From the cell containing the given text, extract its center point as [x, y] coordinate. 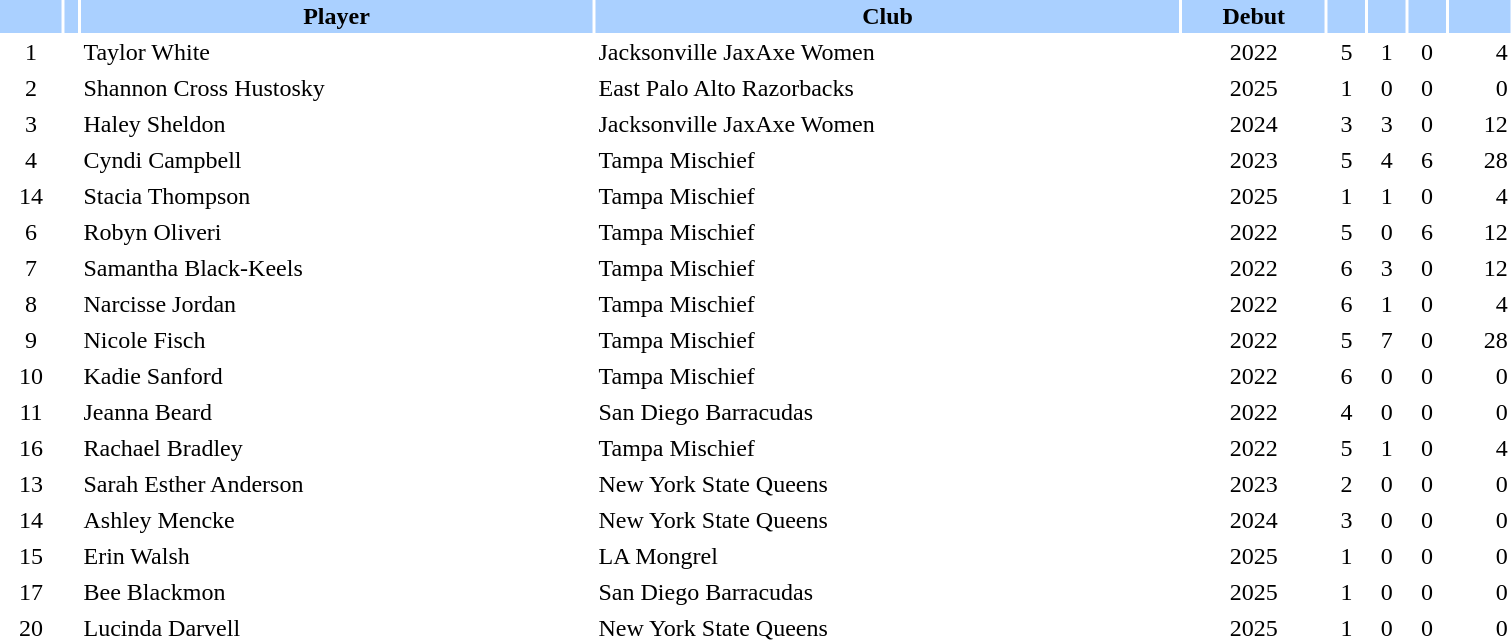
Ashley Mencke [336, 520]
Bee Blackmon [336, 592]
Robyn Oliveri [336, 232]
Samantha Black-Keels [336, 268]
17 [31, 592]
Erin Walsh [336, 556]
Haley Sheldon [336, 124]
8 [31, 304]
Player [336, 16]
11 [31, 412]
15 [31, 556]
Club [888, 16]
Shannon Cross Hustosky [336, 88]
Rachael Bradley [336, 448]
Nicole Fisch [336, 340]
Stacia Thompson [336, 196]
Sarah Esther Anderson [336, 484]
Kadie Sanford [336, 376]
9 [31, 340]
Debut [1254, 16]
Taylor White [336, 52]
Jeanna Beard [336, 412]
East Palo Alto Razorbacks [888, 88]
Cyndi Campbell [336, 160]
Narcisse Jordan [336, 304]
10 [31, 376]
13 [31, 484]
LA Mongrel [888, 556]
16 [31, 448]
